Return [x, y] of the center of cell containing provided text 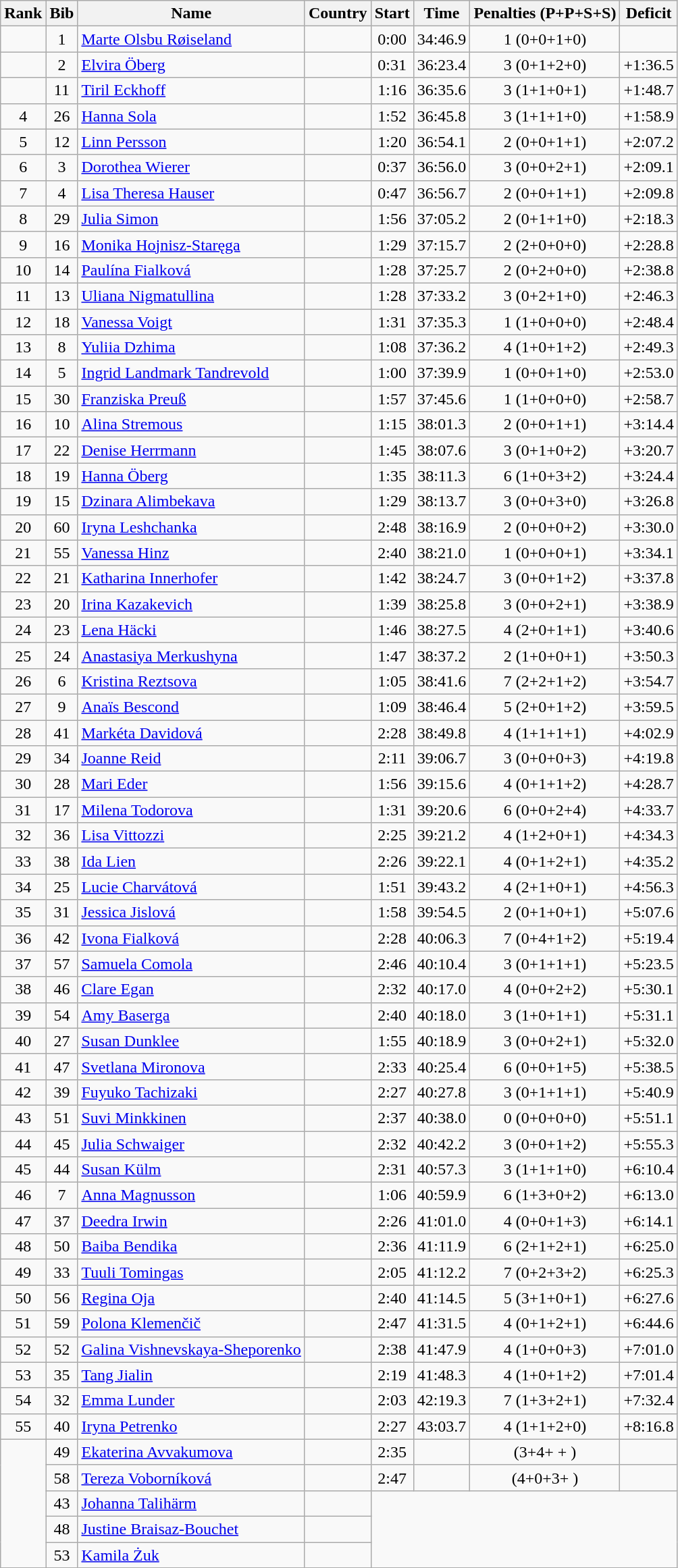
Samuela Comola [191, 964]
41:14.5 [442, 1298]
Joanne Reid [191, 759]
2 [62, 65]
Yuliia Dzhima [191, 348]
Linn Persson [191, 142]
+1:36.5 [648, 65]
Julia Schwaiger [191, 1144]
Iryna Leshchanka [191, 527]
+2:46.3 [648, 296]
Hanna Öberg [191, 476]
6 (0+0+2+4) [545, 810]
57 [62, 964]
+3:37.8 [648, 578]
3 [62, 167]
Julia Simon [191, 219]
36:56.7 [442, 193]
2:25 [392, 836]
36:35.6 [442, 90]
Justine Braisaz-Bouchet [191, 1529]
Tuuli Tomingas [191, 1272]
3 (0+2+1+0) [545, 296]
38:24.7 [442, 578]
+2:28.8 [648, 244]
36:54.1 [442, 142]
Dorothea Wierer [191, 167]
+3:54.7 [648, 681]
+3:50.3 [648, 655]
4 (1+1+2+0) [545, 1426]
1:42 [392, 578]
1:20 [392, 142]
+6:13.0 [648, 1195]
2:05 [392, 1272]
2:11 [392, 759]
Anaïs Bescond [191, 707]
2:48 [392, 527]
38:41.6 [442, 681]
40:06.3 [442, 938]
+2:09.1 [648, 167]
+4:35.2 [648, 861]
Polona Klemenčič [191, 1324]
38:16.9 [442, 527]
37:35.3 [442, 322]
1:46 [392, 630]
Bib [62, 13]
7 (0+4+1+2) [545, 938]
37:25.7 [442, 270]
Time [442, 13]
1:15 [392, 425]
4 (1+0+0+3) [545, 1349]
39:43.2 [442, 887]
40:42.2 [442, 1144]
41:11.9 [442, 1247]
0:47 [392, 193]
56 [62, 1298]
60 [62, 527]
38:01.3 [442, 425]
1:35 [392, 476]
Dzinara Alimbekava [191, 502]
Denise Herrmann [191, 450]
1:55 [392, 1041]
4 (2+0+1+1) [545, 630]
40:27.8 [442, 1092]
37:33.2 [442, 296]
Anna Magnusson [191, 1195]
Start [392, 13]
+4:34.3 [648, 836]
+6:27.6 [648, 1298]
+6:25.0 [648, 1247]
Irina Kazakevich [191, 604]
+2:49.3 [648, 348]
Vanessa Hinz [191, 553]
Johanna Talihärm [191, 1503]
+2:53.0 [648, 373]
1 [62, 39]
Franziska Preuß [191, 399]
+4:28.7 [648, 784]
4 (1+1+1+1) [545, 732]
Hanna Sola [191, 116]
Alina Stremous [191, 425]
+3:59.5 [648, 707]
Lisa Vittozzi [191, 836]
40:17.0 [442, 990]
38:07.6 [442, 450]
Emma Lunder [191, 1401]
+7:01.4 [648, 1375]
Amy Baserga [191, 1015]
38:21.0 [442, 553]
Monika Hojnisz-Staręga [191, 244]
37:05.2 [442, 219]
Mari Eder [191, 784]
Baiba Bendika [191, 1247]
43:03.7 [442, 1426]
1:51 [392, 887]
Paulína Fialková [191, 270]
Vanessa Voigt [191, 322]
+3:14.4 [648, 425]
40:18.0 [442, 1015]
+2:58.7 [648, 399]
41:47.9 [442, 1349]
Ida Lien [191, 861]
36:56.0 [442, 167]
34:46.9 [442, 39]
+4:02.9 [648, 732]
1:45 [392, 450]
+1:58.9 [648, 116]
Kristina Reztsova [191, 681]
+5:51.1 [648, 1118]
+3:34.1 [648, 553]
37:39.9 [442, 373]
2:36 [392, 1247]
Milena Todorova [191, 810]
6 (1+0+3+2) [545, 476]
+6:44.6 [648, 1324]
1:05 [392, 681]
41:12.2 [442, 1272]
1:47 [392, 655]
40:10.4 [442, 964]
Jessica Jislová [191, 913]
39:22.1 [442, 861]
Suvi Minkkinen [191, 1118]
38:27.5 [442, 630]
Ingrid Landmark Tandrevold [191, 373]
2:19 [392, 1375]
Clare Egan [191, 990]
+3:26.8 [648, 502]
Rank [23, 13]
4 (0+0+1+3) [545, 1221]
37:45.6 [442, 399]
4 (1+2+0+1) [545, 836]
0:31 [392, 65]
+7:32.4 [648, 1401]
Deedra Irwin [191, 1221]
+5:55.3 [648, 1144]
+5:40.9 [648, 1092]
0:00 [392, 39]
Tiril Eckhoff [191, 90]
Lucie Charvátová [191, 887]
3 (1+1+0+1) [545, 90]
+5:30.1 [648, 990]
Tereza Voborníková [191, 1478]
+2:09.8 [648, 193]
Penalties (P+P+S+S) [545, 13]
(4+0+3+ ) [545, 1478]
2 (0+1+1+0) [545, 219]
1:08 [392, 348]
3 (0+1+2+0) [545, 65]
2 (1+0+0+1) [545, 655]
38:13.7 [442, 502]
3 (1+0+1+1) [545, 1015]
40:57.3 [442, 1170]
39:06.7 [442, 759]
1:06 [392, 1195]
38:25.8 [442, 604]
+6:25.3 [648, 1272]
36:23.4 [442, 65]
3 (0+0+3+0) [545, 502]
38:37.2 [442, 655]
1 (0+0+0+1) [545, 553]
Anastasiya Merkushyna [191, 655]
59 [62, 1324]
Iryna Petrenko [191, 1426]
6 (1+3+0+2) [545, 1195]
2:31 [392, 1170]
5 (2+0+1+2) [545, 707]
1:39 [392, 604]
1:09 [392, 707]
38:49.8 [442, 732]
37:36.2 [442, 348]
2 (0+2+0+0) [545, 270]
+6:10.4 [648, 1170]
4 (0+1+1+2) [545, 784]
1:00 [392, 373]
38:11.3 [442, 476]
39:21.2 [442, 836]
2:38 [392, 1349]
+7:01.0 [648, 1349]
3 (0+1+0+2) [545, 450]
Katharina Innerhofer [191, 578]
+3:38.9 [648, 604]
+3:24.4 [648, 476]
Ekaterina Avvakumova [191, 1452]
Country [338, 13]
5 (3+1+0+1) [545, 1298]
3 (0+0+0+3) [545, 759]
Uliana Nigmatullina [191, 296]
36:45.8 [442, 116]
37:15.7 [442, 244]
1:52 [392, 116]
+4:33.7 [648, 810]
2:35 [392, 1452]
+3:40.6 [648, 630]
+1:48.7 [648, 90]
+8:16.8 [648, 1426]
+3:20.7 [648, 450]
0 (0+0+0+0) [545, 1118]
40:59.9 [442, 1195]
41:48.3 [442, 1375]
1:16 [392, 90]
39:54.5 [442, 913]
2 (0+1+0+1) [545, 913]
2 (2+0+0+0) [545, 244]
+4:19.8 [648, 759]
+5:23.5 [648, 964]
Deficit [648, 13]
1:58 [392, 913]
+4:56.3 [648, 887]
Name [191, 13]
+6:14.1 [648, 1221]
Elvira Öberg [191, 65]
+5:38.5 [648, 1066]
Svetlana Mironova [191, 1066]
6 (0+0+1+5) [545, 1066]
40:18.9 [442, 1041]
7 (2+2+1+2) [545, 681]
58 [62, 1478]
Kamila Żuk [191, 1555]
Susan Dunklee [191, 1041]
39:15.6 [442, 784]
Lisa Theresa Hauser [191, 193]
0:37 [392, 167]
6 (2+1+2+1) [545, 1247]
+5:19.4 [648, 938]
+5:31.1 [648, 1015]
2:46 [392, 964]
+5:07.6 [648, 913]
+2:38.8 [648, 270]
40:38.0 [442, 1118]
41:31.5 [442, 1324]
41:01.0 [442, 1221]
(3+4+ + ) [545, 1452]
2:03 [392, 1401]
1:57 [392, 399]
+5:32.0 [648, 1041]
Markéta Davidová [191, 732]
+3:30.0 [648, 527]
Regina Oja [191, 1298]
Tang Jialin [191, 1375]
4 (0+0+2+2) [545, 990]
4 (2+1+0+1) [545, 887]
7 (0+2+3+2) [545, 1272]
+2:48.4 [648, 322]
Lena Häcki [191, 630]
7 (1+3+2+1) [545, 1401]
Fuyuko Tachizaki [191, 1092]
Ivona Fialková [191, 938]
2:33 [392, 1066]
38:46.4 [442, 707]
+2:18.3 [648, 219]
39:20.6 [442, 810]
Galina Vishnevskaya-Sheporenko [191, 1349]
42:19.3 [442, 1401]
+2:07.2 [648, 142]
2:37 [392, 1118]
Susan Külm [191, 1170]
2 (0+0+0+2) [545, 527]
Marte Olsbu Røiseland [191, 39]
40:25.4 [442, 1066]
